Locate the cell with the specified text and output its (X, Y) center coordinate. 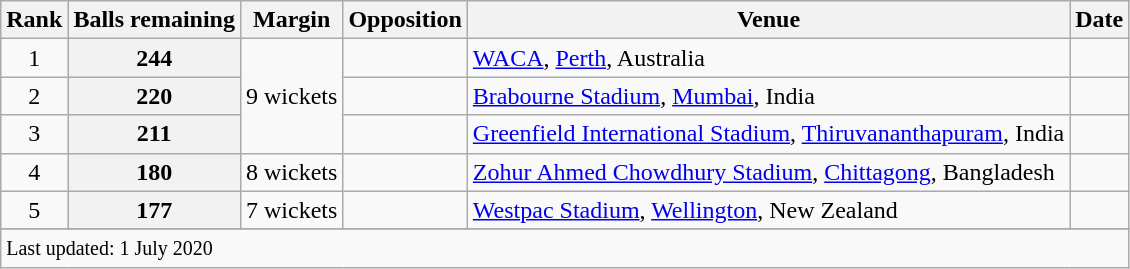
211 (154, 134)
Date (1100, 20)
Venue (768, 20)
244 (154, 58)
5 (34, 210)
1 (34, 58)
177 (154, 210)
180 (154, 172)
Balls remaining (154, 20)
7 wickets (291, 210)
9 wickets (291, 96)
Greenfield International Stadium, Thiruvananthapuram, India (768, 134)
WACA, Perth, Australia (768, 58)
220 (154, 96)
8 wickets (291, 172)
4 (34, 172)
Opposition (405, 20)
Westpac Stadium, Wellington, New Zealand (768, 210)
Last updated: 1 July 2020 (565, 248)
Brabourne Stadium, Mumbai, India (768, 96)
3 (34, 134)
Margin (291, 20)
Rank (34, 20)
Zohur Ahmed Chowdhury Stadium, Chittagong, Bangladesh (768, 172)
2 (34, 96)
